Detect which cell encompasses the target text, then output its (x, y) center coordinate. 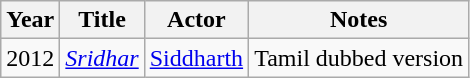
Tamil dubbed version (359, 58)
Year (30, 20)
Notes (359, 20)
Sridhar (102, 58)
Siddharth (196, 58)
2012 (30, 58)
Title (102, 20)
Actor (196, 20)
